For the text-containing cell, return its midpoint in [X, Y] coordinate format. 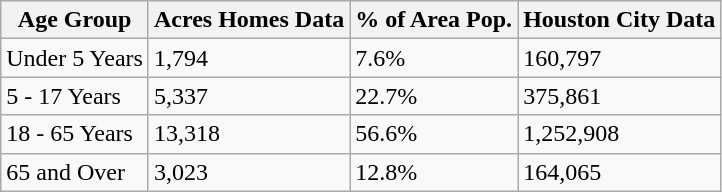
1,794 [248, 58]
375,861 [620, 96]
18 - 65 Years [75, 134]
13,318 [248, 134]
65 and Over [75, 172]
1,252,908 [620, 134]
3,023 [248, 172]
% of Area Pop. [434, 20]
12.8% [434, 172]
56.6% [434, 134]
7.6% [434, 58]
5 - 17 Years [75, 96]
Houston City Data [620, 20]
Acres Homes Data [248, 20]
164,065 [620, 172]
5,337 [248, 96]
22.7% [434, 96]
160,797 [620, 58]
Age Group [75, 20]
Under 5 Years [75, 58]
